Provide the (X, Y) coordinate of the cell's center where the given text is located.  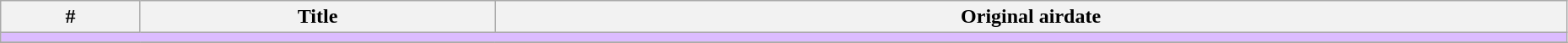
Title (317, 17)
# (71, 17)
Original airdate (1031, 17)
